Detect which cell encompasses the target text, then output its (X, Y) center coordinate. 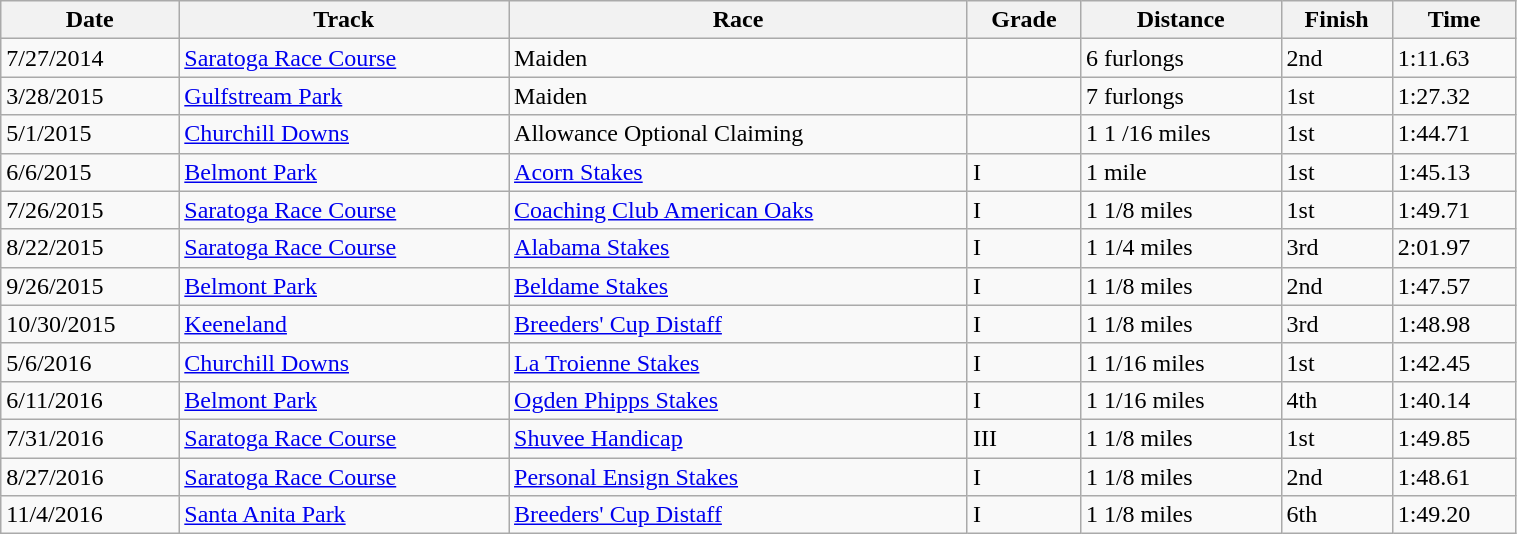
2:01.97 (1454, 248)
1:42.45 (1454, 362)
5/6/2016 (90, 362)
Allowance Optional Claiming (738, 134)
La Troienne Stakes (738, 362)
7/31/2016 (90, 438)
10/30/2015 (90, 324)
1:49.85 (1454, 438)
1:45.13 (1454, 172)
Grade (1024, 20)
1:40.14 (1454, 400)
8/27/2016 (90, 477)
Acorn Stakes (738, 172)
Date (90, 20)
Keeneland (344, 324)
Track (344, 20)
1:49.20 (1454, 515)
Personal Ensign Stakes (738, 477)
Gulfstream Park (344, 96)
1:27.32 (1454, 96)
1:48.61 (1454, 477)
6th (1336, 515)
7 furlongs (1180, 96)
III (1024, 438)
1:49.71 (1454, 210)
6 furlongs (1180, 58)
3/28/2015 (90, 96)
Beldame Stakes (738, 286)
4th (1336, 400)
7/27/2014 (90, 58)
1 mile (1180, 172)
1:47.57 (1454, 286)
8/22/2015 (90, 248)
1:44.71 (1454, 134)
1:11.63 (1454, 58)
9/26/2015 (90, 286)
1:48.98 (1454, 324)
1 1/4 miles (1180, 248)
Santa Anita Park (344, 515)
Finish (1336, 20)
Distance (1180, 20)
6/6/2015 (90, 172)
Shuvee Handicap (738, 438)
6/11/2016 (90, 400)
Race (738, 20)
Coaching Club American Oaks (738, 210)
7/26/2015 (90, 210)
Ogden Phipps Stakes (738, 400)
Alabama Stakes (738, 248)
5/1/2015 (90, 134)
1 1 /16 miles (1180, 134)
11/4/2016 (90, 515)
Time (1454, 20)
